Determine the [x, y] coordinate at the center of the cell enclosing the given text.  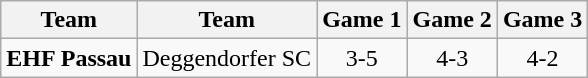
Deggendorfer SC [227, 58]
3-5 [362, 58]
Game 1 [362, 20]
Game 3 [542, 20]
4-3 [452, 58]
Game 2 [452, 20]
EHF Passau [69, 58]
4-2 [542, 58]
